Identify which cell holds the provided text, then report its (X, Y) central coordinate. 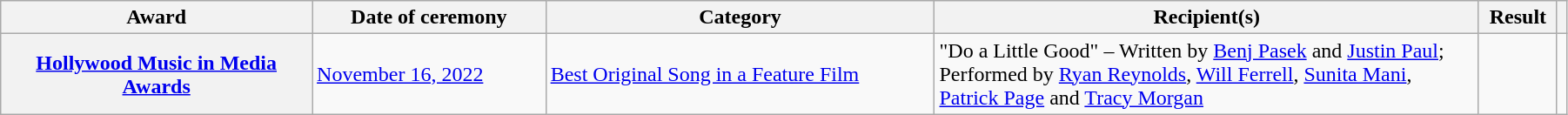
"Do a Little Good" – Written by Benj Pasek and Justin Paul; Performed by Ryan Reynolds, Will Ferrell, Sunita Mani, Patrick Page and Tracy Morgan (1207, 74)
Category (740, 17)
Date of ceremony (430, 17)
Result (1518, 17)
Award (157, 17)
Hollywood Music in Media Awards (157, 74)
November 16, 2022 (430, 74)
Best Original Song in a Feature Film (740, 74)
Recipient(s) (1207, 17)
